Find where the given text appears and provide that cell's center as (x, y) coordinate. 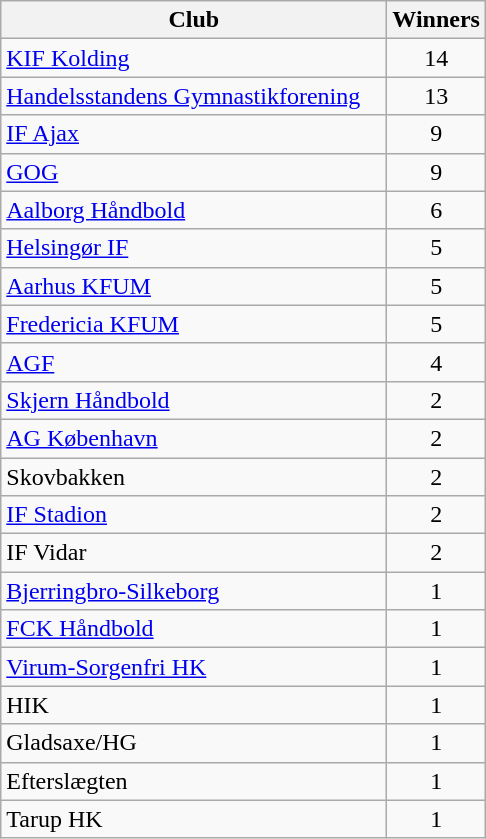
Aarhus KFUM (194, 286)
Efterslægten (194, 781)
Tarup HK (194, 819)
Skovbakken (194, 477)
AG København (194, 438)
Helsingør IF (194, 248)
Bjerringbro-Silkeborg (194, 591)
Club (194, 20)
13 (436, 96)
Gladsaxe/HG (194, 743)
Skjern Håndbold (194, 400)
KIF Kolding (194, 58)
IF Ajax (194, 134)
IF Stadion (194, 515)
14 (436, 58)
4 (436, 362)
6 (436, 210)
Aalborg Håndbold (194, 210)
Fredericia KFUM (194, 324)
GOG (194, 172)
HIK (194, 705)
Winners (436, 20)
IF Vidar (194, 553)
FCK Håndbold (194, 629)
Handelsstandens Gymnastikforening (194, 96)
Virum-Sorgenfri HK (194, 667)
AGF (194, 362)
